For the text-containing cell, return its midpoint in [X, Y] coordinate format. 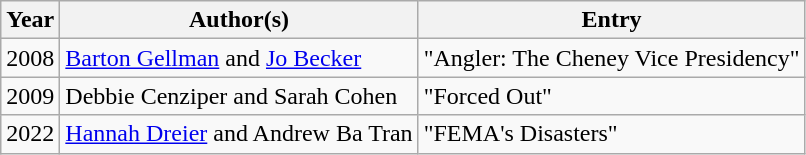
Debbie Cenziper and Sarah Cohen [239, 96]
Hannah Dreier and Andrew Ba Tran [239, 134]
"Forced Out" [612, 96]
"Angler: The Cheney Vice Presidency" [612, 58]
"FEMA's Disasters" [612, 134]
2022 [30, 134]
Author(s) [239, 20]
Barton Gellman and Jo Becker [239, 58]
2008 [30, 58]
Year [30, 20]
2009 [30, 96]
Entry [612, 20]
